Capture the cell that displays the provided text and extract its [X, Y] central coordinate. 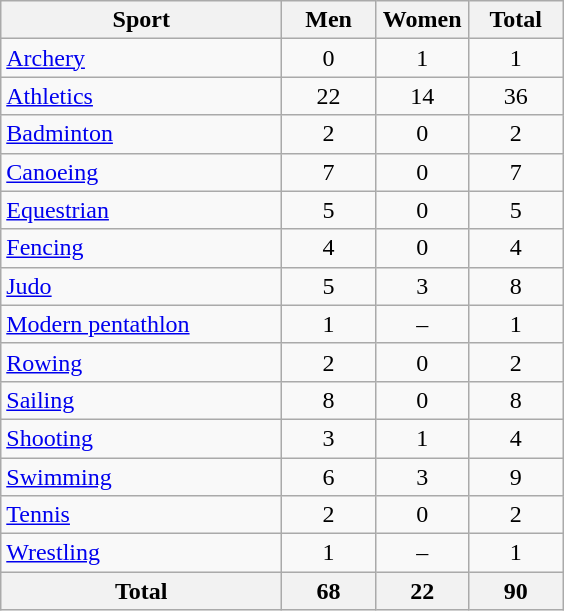
Shooting [142, 438]
36 [516, 96]
Modern pentathlon [142, 324]
Canoeing [142, 172]
6 [329, 477]
Tennis [142, 515]
Women [422, 20]
Athletics [142, 96]
Sport [142, 20]
Equestrian [142, 210]
Rowing [142, 362]
14 [422, 96]
68 [329, 591]
90 [516, 591]
Fencing [142, 248]
Badminton [142, 134]
Men [329, 20]
Archery [142, 58]
Swimming [142, 477]
Sailing [142, 400]
Judo [142, 286]
Wrestling [142, 553]
9 [516, 477]
